Extract the (x, y) coordinate from the center of the cell holding the provided text.  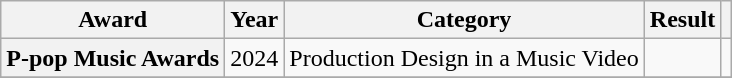
Year (254, 20)
Award (113, 20)
Category (464, 20)
2024 (254, 58)
P-pop Music Awards (113, 58)
Production Design in a Music Video (464, 58)
Result (682, 20)
